Search for the cell housing the specified text and yield its (X, Y) center coordinate. 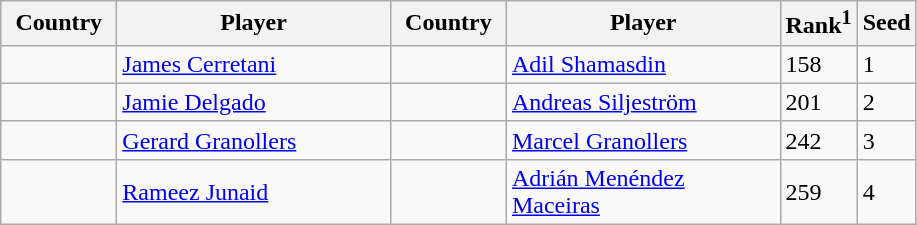
James Cerretani (254, 64)
Adil Shamasdin (643, 64)
Rameez Junaid (254, 192)
1 (886, 64)
Andreas Siljeström (643, 102)
201 (818, 102)
242 (818, 140)
Marcel Granollers (643, 140)
3 (886, 140)
Jamie Delgado (254, 102)
Adrián Menéndez Maceiras (643, 192)
Seed (886, 24)
259 (818, 192)
158 (818, 64)
Gerard Granollers (254, 140)
2 (886, 102)
Rank1 (818, 24)
4 (886, 192)
